Determine the [x, y] coordinate at the center of the cell enclosing the given text.  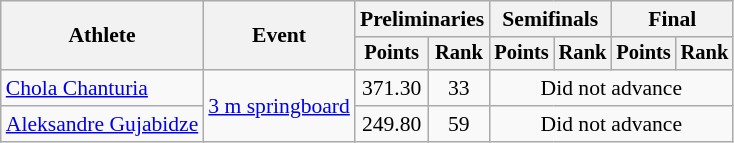
371.30 [392, 88]
Final [672, 19]
59 [458, 124]
Event [279, 36]
Athlete [102, 36]
Preliminaries [422, 19]
249.80 [392, 124]
33 [458, 88]
Aleksandre Gujabidze [102, 124]
Chola Chanturia [102, 88]
3 m springboard [279, 106]
Semifinals [550, 19]
